Identify which cell holds the provided text, then report its [X, Y] central coordinate. 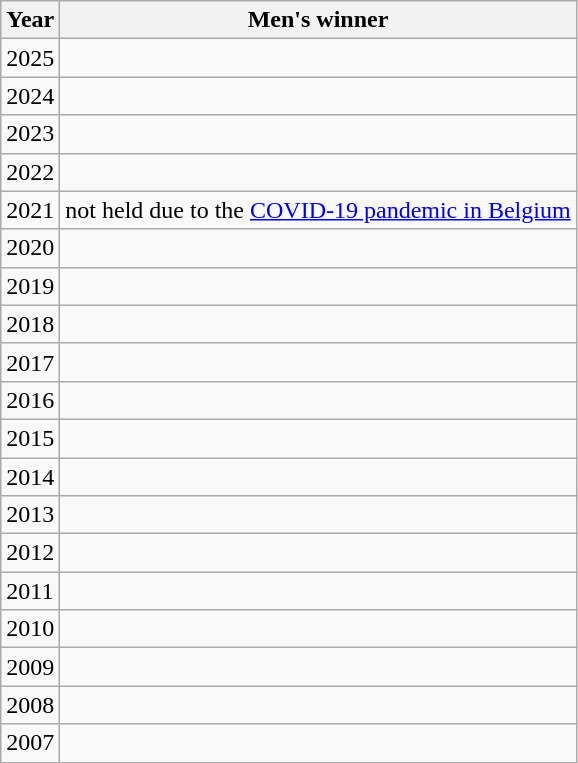
2017 [30, 362]
2022 [30, 172]
2019 [30, 286]
2021 [30, 210]
2014 [30, 477]
Year [30, 20]
2018 [30, 324]
2008 [30, 705]
2024 [30, 96]
2009 [30, 667]
2015 [30, 438]
2007 [30, 743]
2012 [30, 553]
not held due to the COVID-19 pandemic in Belgium [318, 210]
2013 [30, 515]
2023 [30, 134]
2011 [30, 591]
Men's winner [318, 20]
2020 [30, 248]
2016 [30, 400]
2025 [30, 58]
2010 [30, 629]
